Return (x, y) of the center of cell containing provided text 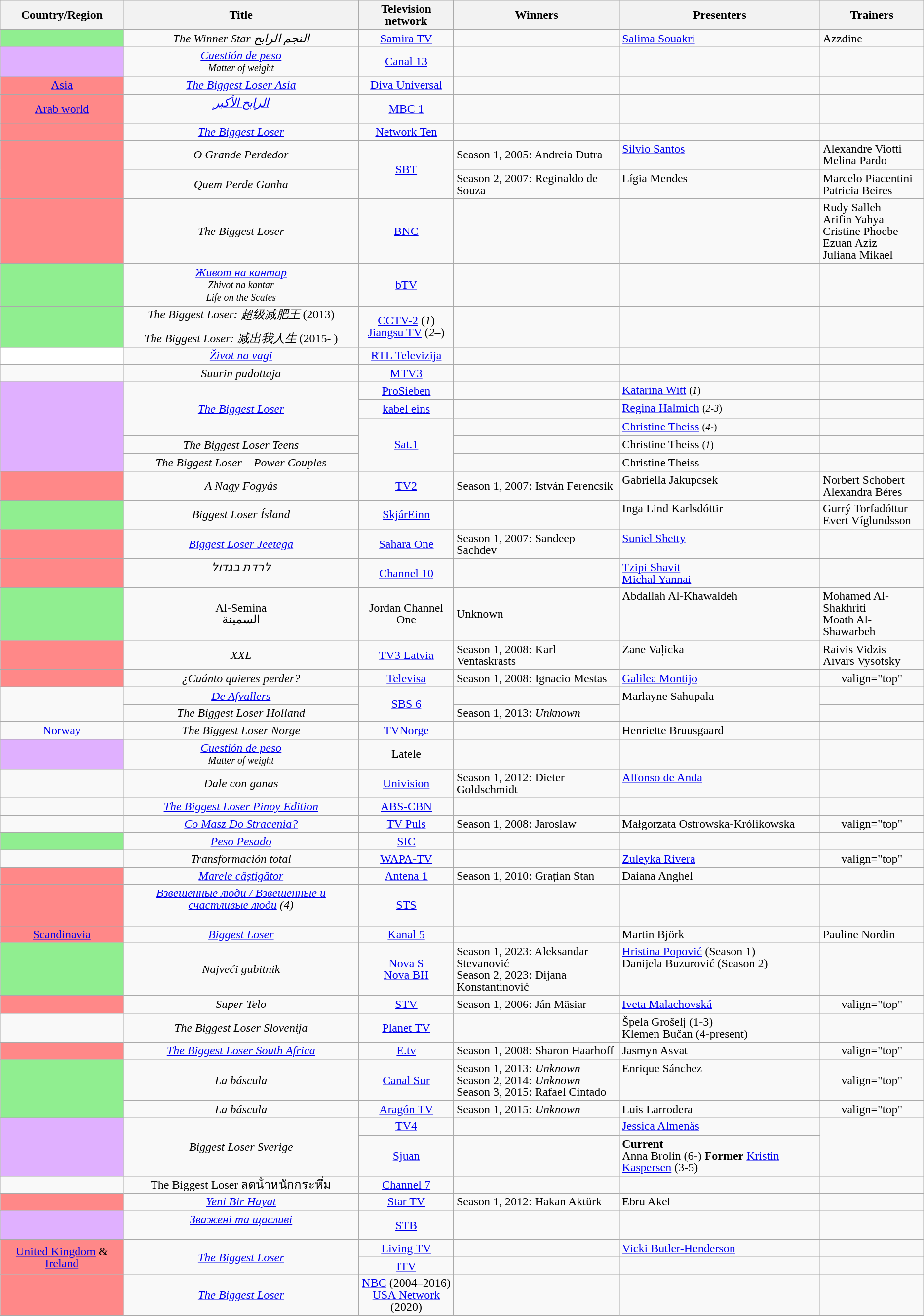
O Grande Perdedor (241, 155)
Christine Theiss (4-) (720, 426)
Nova SNova BH (407, 969)
Season 1, 2012: Dieter Goldschmidt (536, 784)
Biggest Loser Sverige (241, 1147)
Biggest Loser (241, 934)
Country/Region (62, 15)
Season 1, 2015: Unknown (536, 1109)
SBT (407, 170)
Зважені та щасливі (241, 1225)
The Biggest Loser Asia (241, 85)
ProSieben (407, 391)
Alfonso de Anda (720, 784)
Arab world (62, 109)
Vicki Butler-Henderson (720, 1249)
ITV (407, 1266)
Network Ten (407, 132)
Gurrý TorfadótturEvert Víglundsson (872, 514)
Sat.1 (407, 444)
TVNorge (407, 731)
MBC 1 (407, 109)
E.tv (407, 1050)
Живот на кантарZhivot na kantarLife on the Scales (241, 285)
Zuleyka Rivera (720, 859)
Взвешенные люди / Взвешенные и счастливые люди (4) (241, 905)
The Winner Star النجم الرابح (241, 39)
United Kingdom & Ireland (62, 1257)
Azzdine (872, 39)
Jessica Almenäs (720, 1126)
Al-Seminaالسمينة (241, 614)
Title (241, 15)
Super Telo (241, 1004)
BNC (407, 231)
Channel 10 (407, 574)
Raivis VidzisAivars Vysotsky (872, 656)
MTV3 (407, 373)
Lígia Mendes (720, 185)
Biggest Loser Jeetega (241, 544)
Channel 7 (407, 1185)
Season 1, 2008: Karl Ventaskrasts (536, 656)
Season 1, 2005: Andreia Dutra (536, 155)
Co Masz Do Stracenia? (241, 824)
Canal 13 (407, 62)
SkjárEinn (407, 514)
Season 1, 2008: Sharon Haarhoff (536, 1050)
WAPA-TV (407, 859)
Season 1, 2008: Ignacio Mestas (536, 678)
The Biggest Loser ลดน้ําหนักกระหึ่ม (241, 1185)
The Biggest Loser Slovenija (241, 1028)
The Biggest Loser South Africa (241, 1050)
Pauline Nordin (872, 934)
Małgorzata Ostrowska-Królikowska (720, 824)
Living TV (407, 1249)
Sjuan (407, 1156)
STB (407, 1225)
Iveta Malachovská (720, 1004)
Marcelo PiacentiniPatricia Beires (872, 185)
Asia (62, 85)
Yeni Bir Hayat (241, 1202)
The Biggest Loser Teens (241, 445)
The Biggest Loser Norge (241, 731)
Norbert SchobertAlexandra Béres (872, 486)
Jasmyn Asvat (720, 1050)
Katarina Witt (1) (720, 391)
bTV (407, 285)
Enrique Sánchez (720, 1080)
Norway (62, 731)
Star TV (407, 1202)
Ebru Akel (720, 1202)
Season 1, 2012: Hakan Aktürk (536, 1202)
STV (407, 1004)
Martin Björk (720, 934)
Henriette Bruusgaard (720, 731)
Aragón TV (407, 1109)
CurrentAnna Brolin (6-) Former Kristin Kaspersen (3-5) (720, 1156)
De Afvallers (241, 696)
RTL Televizija (407, 355)
Inga Lind Karlsdóttir (720, 514)
לרדת בגדול (241, 574)
Gabriella Jakupcsek (720, 486)
The Biggest Loser Pinoy Edition (241, 807)
STS (407, 905)
TV3 Latvia (407, 656)
Christine Theiss (1) (720, 445)
XXL (241, 656)
Season 1, 2023: Aleksandar StevanovićSeason 2, 2023: Dijana Konstantinović (536, 969)
Presenters (720, 15)
Quem Perde Ganha (241, 185)
Transformación total (241, 859)
Špela Grošelj (1-3)Klemen Bučan (4-present) (720, 1028)
SBS 6 (407, 704)
Samira TV (407, 39)
Season 1, 2008: Jaroslaw (536, 824)
ABS-CBN (407, 807)
TV2 (407, 486)
Zane Vaļicka (720, 656)
NBC (2004–2016) USA Network (2020) (407, 1295)
Hristina Popović (Season 1)Danijela Buzurović (Season 2) (720, 969)
Luis Larrodera (720, 1109)
Season 1, 2006: Ján Mäsiar (536, 1004)
Christine Theiss (720, 462)
الرابح الأكبر (241, 109)
Marele câștigător (241, 876)
Latele (407, 754)
Dale con ganas (241, 784)
Season 1, 2010: Grațian Stan (536, 876)
Antena 1 (407, 876)
Galilea Montijo (720, 678)
TV Puls (407, 824)
¿Cuánto quieres perder? (241, 678)
Suniel Shetty (720, 544)
Season 1, 2007: Sandeep Sachdev (536, 544)
The Biggest Loser: 超级减肥王 (2013)The Biggest Loser: 减出我人生 (2015- ) (241, 327)
CCTV-2 (1)Jiangsu TV (2–) (407, 327)
Marlayne Sahupala (720, 704)
Daiana Anghel (720, 876)
Canal Sur (407, 1080)
Najveći gubitnik (241, 969)
The Biggest Loser – Power Couples (241, 462)
Planet TV (407, 1028)
Trainers (872, 15)
Season 2, 2007: Reginaldo de Souza (536, 185)
Scandinavia (62, 934)
Jordan Channel One (407, 614)
Tzipi ShavitMichal Yannai (720, 574)
Suurin pudottaja (241, 373)
Biggest Loser Ísland (241, 514)
Kanal 5 (407, 934)
Televisa (407, 678)
Season 1, 2007: István Ferencsik (536, 486)
SIC (407, 841)
Diva Universal (407, 85)
Silvio Santos (720, 155)
Univision (407, 784)
Season 1, 2013: Unknown (536, 713)
Život na vagi (241, 355)
Sahara One (407, 544)
Mohamed Al-ShakhritiMoath Al-Shawarbeh (872, 614)
TV4 (407, 1126)
Rudy SallehArifin YahyaCristine PhoebeEzuan AzizJuliana Mikael (872, 231)
Unknown (536, 614)
Season 1, 2013: Unknown Season 2, 2014: Unknown Season 3, 2015: Rafael Cintado (536, 1080)
Regina Halmich (2-3) (720, 409)
Television network (407, 15)
Salima Souakri (720, 39)
The Biggest Loser Holland (241, 713)
Alexandre ViottiMelina Pardo (872, 155)
kabel eins (407, 409)
Peso Pesado (241, 841)
A Nagy Fogyás (241, 486)
Winners (536, 15)
Abdallah Al-Khawaldeh (720, 614)
